Scan for the cell matching the given text and deliver its (x, y) coordinate at center. 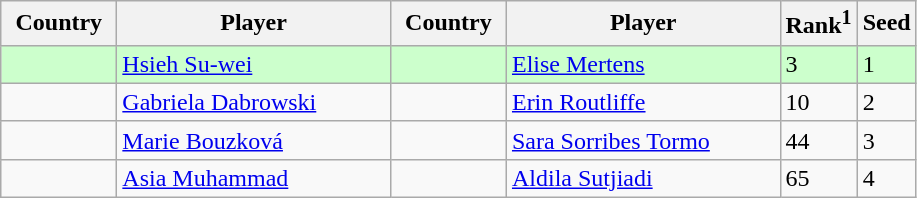
Aldila Sutjiadi (643, 178)
Gabriela Dabrowski (254, 102)
Marie Bouzková (254, 140)
65 (818, 178)
Asia Muhammad (254, 178)
Seed (886, 24)
Sara Sorribes Tormo (643, 140)
Elise Mertens (643, 64)
2 (886, 102)
1 (886, 64)
4 (886, 178)
Rank1 (818, 24)
Erin Routliffe (643, 102)
44 (818, 140)
10 (818, 102)
Hsieh Su-wei (254, 64)
